Output the (X, Y) coordinate of the center of the cell containing the given text.  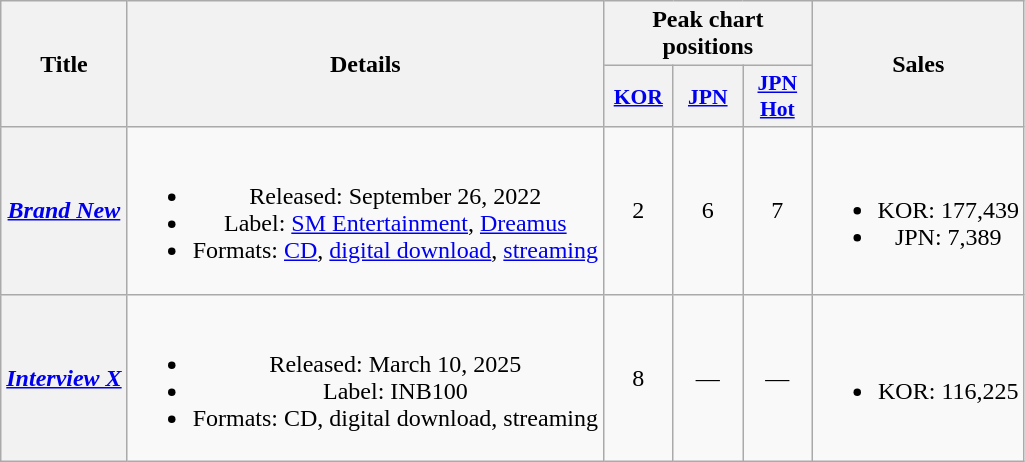
7 (778, 210)
Released: March 10, 2025Label: INB100Formats: CD, digital download, streaming (365, 378)
JPN (708, 96)
KOR: 177,439JPN: 7,389 (918, 210)
8 (639, 378)
Interview X (64, 378)
Details (365, 64)
Released: September 26, 2022Label: SM Entertainment, DreamusFormats: CD, digital download, streaming (365, 210)
6 (708, 210)
Title (64, 64)
2 (639, 210)
Brand New (64, 210)
Peak chart positions (708, 34)
KOR: 116,225 (918, 378)
JPNHot (778, 96)
KOR (639, 96)
Sales (918, 64)
